Detect which cell encompasses the target text, then output its [x, y] center coordinate. 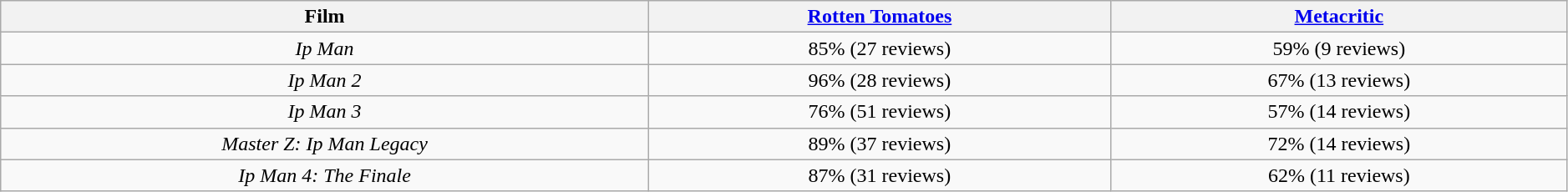
Ip Man 4: The Finale [325, 175]
Ip Man [325, 48]
62% (11 reviews) [1338, 175]
59% (9 reviews) [1338, 48]
Metacritic [1338, 17]
87% (31 reviews) [879, 175]
72% (14 reviews) [1338, 144]
Ip Man 3 [325, 112]
Film [325, 17]
96% (28 reviews) [879, 80]
76% (51 reviews) [879, 112]
85% (27 reviews) [879, 48]
Ip Man 2 [325, 80]
57% (14 reviews) [1338, 112]
Rotten Tomatoes [879, 17]
Master Z: Ip Man Legacy [325, 144]
67% (13 reviews) [1338, 80]
89% (37 reviews) [879, 144]
